Identify which cell holds the provided text, then report its [X, Y] central coordinate. 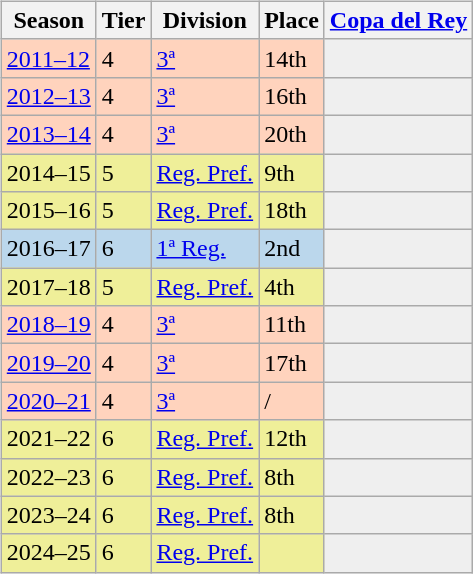
2019–20 [48, 363]
2017–18 [48, 287]
20th [292, 134]
Place [292, 20]
2011–12 [48, 58]
Copa del Rey [398, 20]
1ª Reg. [205, 249]
2018–19 [48, 325]
/ [292, 401]
2014–15 [48, 173]
14th [292, 58]
2016–17 [48, 249]
4th [292, 287]
2021–22 [48, 439]
11th [292, 325]
12th [292, 439]
Division [205, 20]
2023–24 [48, 515]
2013–14 [48, 134]
2015–16 [48, 211]
Season [48, 20]
9th [292, 173]
18th [292, 211]
2020–21 [48, 401]
2nd [292, 249]
Tier [124, 20]
17th [292, 363]
2012–13 [48, 96]
2024–25 [48, 553]
2022–23 [48, 477]
16th [292, 96]
